Extract the [x, y] coordinate from the center of the cell holding the provided text.  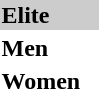
Men [41, 48]
